Extract the (X, Y) coordinate from the center of the cell holding the provided text.  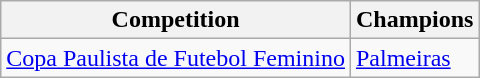
Champions (414, 20)
Competition (176, 20)
Copa Paulista de Futebol Feminino (176, 58)
Palmeiras (414, 58)
